Capture the cell that displays the provided text and extract its (X, Y) central coordinate. 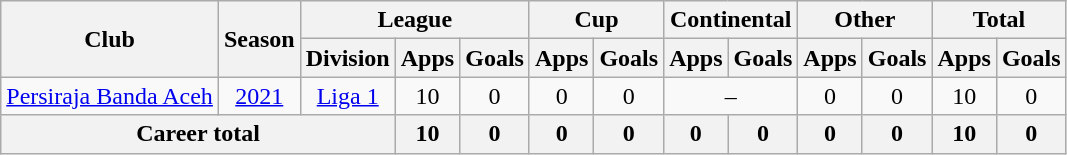
Division (348, 58)
Season (259, 39)
Club (110, 39)
League (414, 20)
Liga 1 (348, 96)
Total (999, 20)
Cup (596, 20)
Other (865, 20)
Continental (731, 20)
Persiraja Banda Aceh (110, 96)
2021 (259, 96)
Career total (198, 134)
– (731, 96)
